Scan for the cell matching the given text and deliver its [X, Y] coordinate at center. 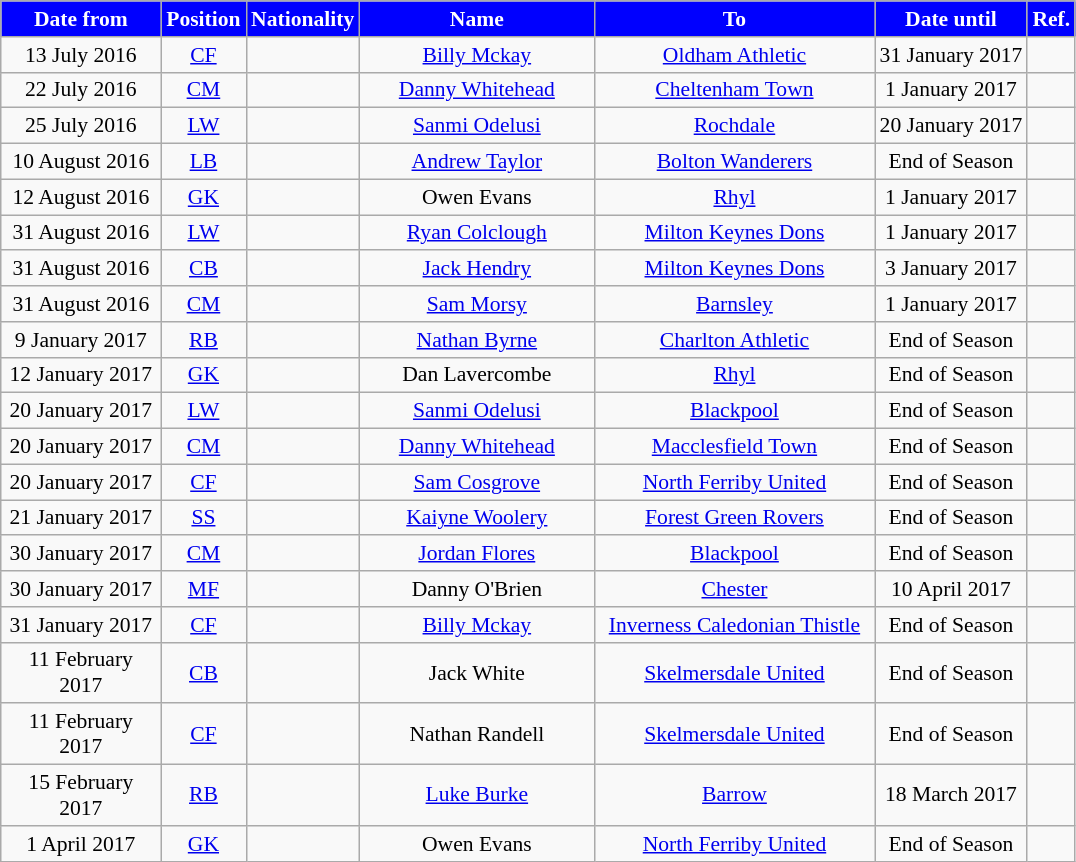
Kaiyne Woolery [476, 518]
Name [476, 19]
18 March 2017 [952, 796]
Charlton Athletic [734, 340]
12 January 2017 [81, 375]
LB [204, 162]
Date from [81, 19]
Oldham Athletic [734, 55]
Date until [952, 19]
Jordan Flores [476, 554]
Jack White [476, 672]
Dan Lavercombe [476, 375]
Nathan Byrne [476, 340]
13 July 2016 [81, 55]
Nationality [302, 19]
3 January 2017 [952, 269]
Rochdale [734, 126]
MF [204, 589]
Forest Green Rovers [734, 518]
Luke Burke [476, 796]
22 July 2016 [81, 90]
Ref. [1051, 19]
Chester [734, 589]
10 April 2017 [952, 589]
12 August 2016 [81, 197]
Sam Morsy [476, 304]
1 April 2017 [81, 844]
Barrow [734, 796]
21 January 2017 [81, 518]
Sam Cosgrove [476, 482]
Macclesfield Town [734, 447]
SS [204, 518]
Andrew Taylor [476, 162]
25 July 2016 [81, 126]
Position [204, 19]
Bolton Wanderers [734, 162]
Inverness Caledonian Thistle [734, 625]
15 February 2017 [81, 796]
Barnsley [734, 304]
Nathan Randell [476, 734]
Cheltenham Town [734, 90]
Ryan Colclough [476, 233]
10 August 2016 [81, 162]
Jack Hendry [476, 269]
9 January 2017 [81, 340]
To [734, 19]
Danny O'Brien [476, 589]
